Output the (X, Y) coordinate of the center of the cell containing the given text.  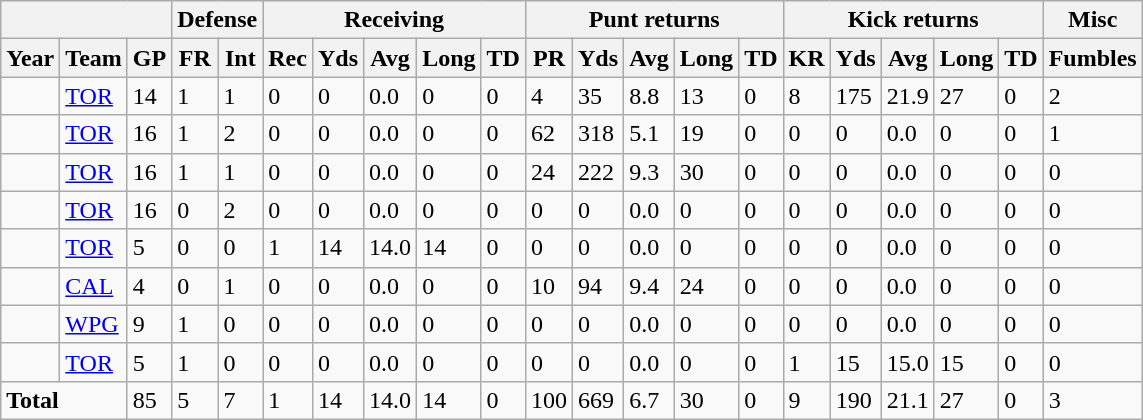
35 (598, 96)
190 (856, 400)
3 (1092, 400)
21.1 (908, 400)
94 (598, 286)
7 (240, 400)
5.1 (650, 134)
Year (30, 58)
15.0 (908, 362)
Total (64, 400)
GP (149, 58)
10 (548, 286)
Rec (288, 58)
WPG (94, 324)
Int (240, 58)
Punt returns (654, 20)
Defense (218, 20)
669 (598, 400)
8 (806, 96)
FR (195, 58)
9.4 (650, 286)
9.3 (650, 172)
Receiving (394, 20)
Fumbles (1092, 58)
85 (149, 400)
Misc (1092, 20)
8.8 (650, 96)
222 (598, 172)
6.7 (650, 400)
13 (706, 96)
19 (706, 134)
Kick returns (913, 20)
CAL (94, 286)
Team (94, 58)
100 (548, 400)
PR (548, 58)
175 (856, 96)
21.9 (908, 96)
62 (548, 134)
318 (598, 134)
KR (806, 58)
